Find where the given text appears and provide that cell's center as (x, y) coordinate. 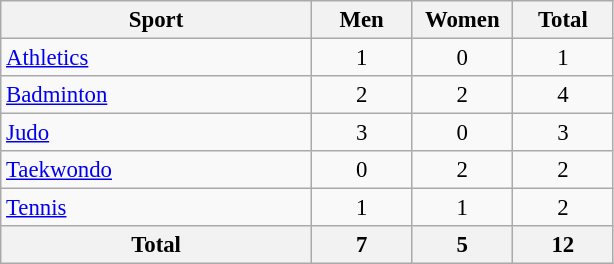
Men (362, 20)
Sport (156, 20)
7 (362, 245)
12 (564, 245)
Athletics (156, 58)
Badminton (156, 95)
Tennis (156, 208)
Women (462, 20)
Taekwondo (156, 170)
4 (564, 95)
5 (462, 245)
Judo (156, 133)
